Provide the [x, y] coordinate of the cell's center where the given text is located.  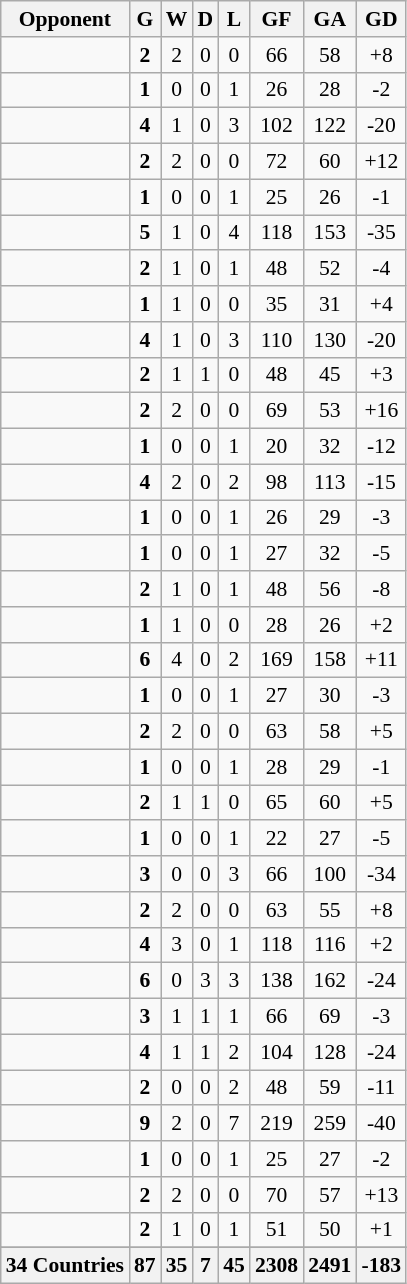
158 [330, 660]
128 [330, 1052]
-15 [381, 482]
-8 [381, 589]
57 [330, 1195]
138 [276, 981]
87 [145, 1266]
162 [330, 981]
51 [276, 1230]
113 [330, 482]
259 [330, 1124]
70 [276, 1195]
Opponent [65, 19]
50 [330, 1230]
219 [276, 1124]
53 [330, 411]
+4 [381, 304]
22 [276, 839]
GA [330, 19]
+13 [381, 1195]
9 [145, 1124]
153 [330, 233]
31 [330, 304]
55 [330, 910]
169 [276, 660]
+1 [381, 1230]
2491 [330, 1266]
104 [276, 1052]
-4 [381, 269]
20 [276, 447]
65 [276, 803]
52 [330, 269]
72 [276, 162]
-34 [381, 874]
2308 [276, 1266]
30 [330, 696]
5 [145, 233]
-40 [381, 1124]
-11 [381, 1088]
-183 [381, 1266]
+3 [381, 375]
102 [276, 126]
34 Countries [65, 1266]
56 [330, 589]
98 [276, 482]
+11 [381, 660]
GD [381, 19]
GF [276, 19]
130 [330, 340]
-35 [381, 233]
+16 [381, 411]
-12 [381, 447]
59 [330, 1088]
122 [330, 126]
L [234, 19]
110 [276, 340]
W [177, 19]
116 [330, 945]
+12 [381, 162]
G [145, 19]
D [205, 19]
100 [330, 874]
